Output the [X, Y] coordinate of the center of the cell containing the given text.  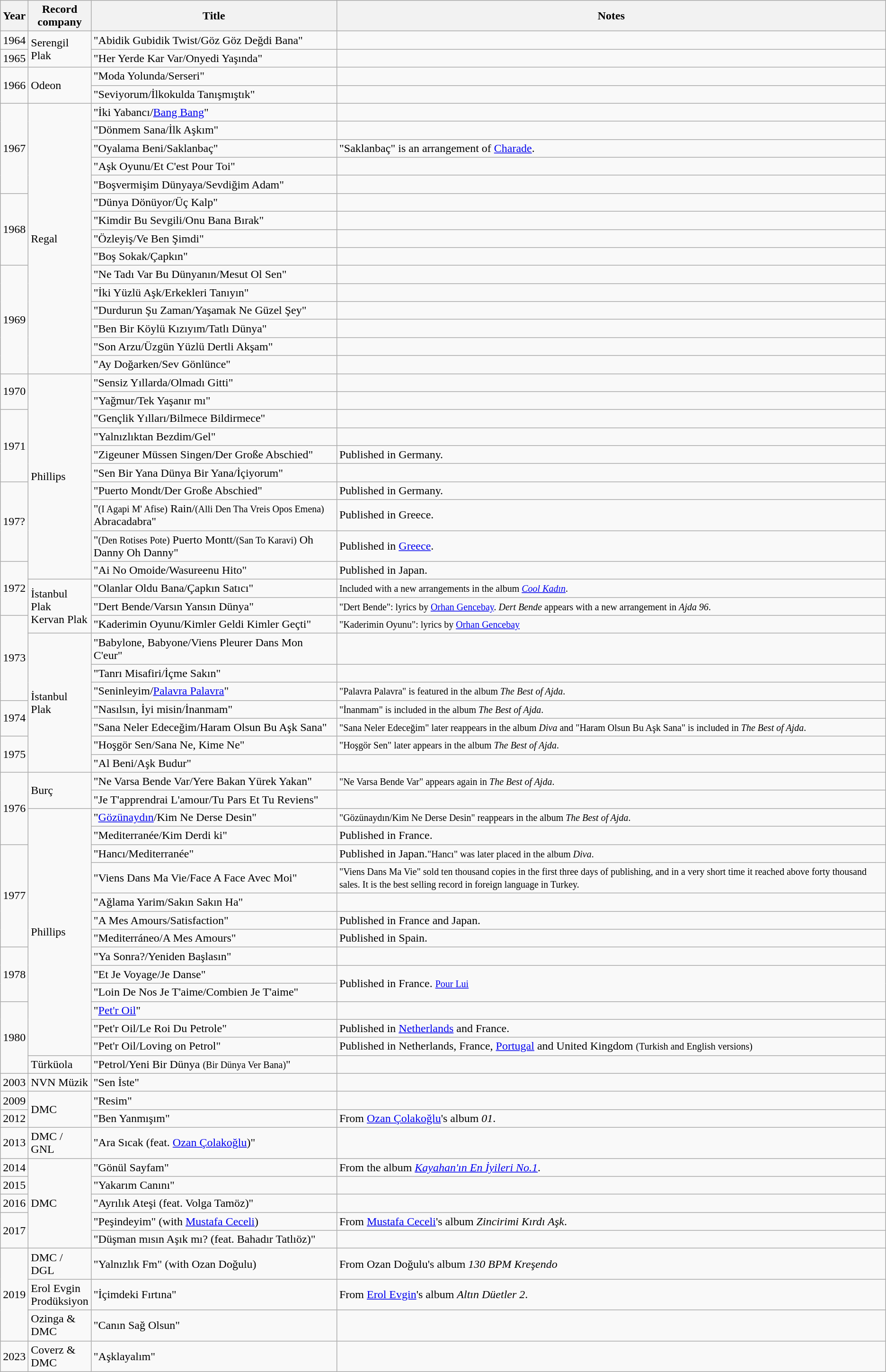
2009 [14, 1100]
1966 [14, 85]
"Loin De Nos Je T'aime/Combien Je T'aime" [214, 992]
"İki Yüzlü Aşk/Erkekleri Tanıyın" [214, 293]
"Seviyorum/İlkokulda Tanışmıştık" [214, 94]
Title [214, 16]
2012 [14, 1118]
"İnanmam" is included in the album The Best of Ajda. [611, 709]
Türküola [60, 1064]
"Düşman mısın Aşık mı? (feat. Bahadır Tatlıöz)" [214, 1239]
From Erol Evgin's album Altın Düetler 2. [611, 1294]
"Pet'r Oil/Le Roi Du Petrole" [214, 1028]
"Ya Sonra?/Yeniden Başlasın" [214, 956]
"Yalnızlıktan Bezdim/Gel" [214, 437]
1978 [14, 974]
"Sen İste" [214, 1082]
"Ne Varsa Bende Var" appears again in The Best of Ajda. [611, 781]
Regal [60, 239]
1968 [14, 229]
"Yakarım Canını" [214, 1185]
Included with a new arrangements in the album Cool Kadın. [611, 588]
"Boşvermişim Dünyaya/Sevdiğim Adam" [214, 184]
"Kaderimin Oyunu/Kimler Geldi Kimler Geçti" [214, 624]
"Pet'r Oil/Loving on Petrol" [214, 1046]
2013 [14, 1143]
"Hancı/Mediterranée" [214, 854]
"Hoşgör Sen/Sana Ne, Kime Ne" [214, 745]
"İki Yabancı/Bang Bang" [214, 112]
"Gençlik Yılları/Bilmece Bildirmece" [214, 419]
Published in Japan. [611, 570]
"Seninleyim/Palavra Palavra" [214, 691]
"Son Arzu/Üzgün Yüzlü Dertli Akşam" [214, 347]
1964 [14, 40]
Coverz & DMC [60, 1356]
"Ay Doğarken/Sev Gönlünce" [214, 365]
İstanbul Plak Kervan Plak [60, 606]
"Sen Bir Yana Dünya Bir Yana/İçiyorum" [214, 472]
Published in France and Japan. [611, 920]
1976 [14, 808]
1974 [14, 718]
197? [14, 521]
1977 [14, 896]
"Gönül Sayfam" [214, 1167]
Erol Evgin Prodüksiyon [60, 1294]
Serengil Plak [60, 49]
"Gözünaydın/Kim Ne Derse Desin" [214, 817]
"Mediterráneo/A Mes Amours" [214, 938]
2019 [14, 1294]
"Sensiz Yıllarda/Olmadı Gitti" [214, 383]
"Kimdir Bu Sevgili/Onu Bana Bırak" [214, 220]
"Puerto Mondt/Der Große Abschied" [214, 490]
"Ayrılık Ateşi (feat. Volga Tamöz)" [214, 1203]
1967 [14, 148]
"Palavra Palavra" is featured in the album The Best of Ajda. [611, 691]
"Abidik Gubidik Twist/Göz Göz Değdi Bana" [214, 40]
2023 [14, 1356]
"Sana Neler Edeceğim/Haram Olsun Bu Aşk Sana" [214, 727]
"Zigeuner Müssen Singen/Der Große Abschied" [214, 454]
"Aşklayalım" [214, 1356]
"Sana Neler Edeceğim" later reappears in the album Diva and "Haram Olsun Bu Aşk Sana" is included in The Best of Ajda. [611, 727]
1965 [14, 58]
"Dönmem Sana/İlk Aşkım" [214, 130]
"Resim" [214, 1100]
"Gözünaydın/Kim Ne Derse Desin" reappears in the album The Best of Ajda. [611, 817]
İstanbul Plak [60, 703]
"Ben Bir Köylü Kızıyım/Tatlı Dünya" [214, 329]
1970 [14, 392]
"Nasılsın, İyi misin/İnanmam" [214, 709]
Published in Netherlands, France, Portugal and United Kingdom (Turkish and English versions) [611, 1046]
"Viens Dans Ma Vie/Face A Face Avec Moi" [214, 878]
"(Den Rotises Pote) Puerto Montt/(San To Karavi) Oh Danny Oh Danny" [214, 545]
Published in Japan."Hancı" was later placed in the album Diva. [611, 854]
"Ne Varsa Bende Var/Yere Bakan Yürek Yakan" [214, 781]
2016 [14, 1203]
"Saklanbaç" is an arrangement of Charade. [611, 148]
"Canın Sağ Olsun" [214, 1326]
Notes [611, 16]
1969 [14, 320]
Record company [60, 16]
"Hoşgör Sen" later appears in the album The Best of Ajda. [611, 745]
Published in France. Pour Lui [611, 983]
"Olanlar Oldu Bana/Çapkın Satıcı" [214, 588]
"İçimdeki Fırtına" [214, 1294]
DMC / GNL [60, 1143]
"Ağlama Yarim/Sakın Sakın Ha" [214, 902]
From Ozan Doğulu's album 130 BPM Kreşendo [611, 1264]
"Boş Sokak/Çapkın" [214, 257]
"Her Yerde Kar Var/Onyedi Yaşında" [214, 58]
"Je T'apprendrai L'amour/Tu Pars Et Tu Reviens" [214, 799]
NVN Müzik [60, 1082]
DMC / DGL [60, 1264]
1973 [14, 658]
1980 [14, 1037]
"Ai No Omoide/Wasureenu Hito" [214, 570]
Published in Netherlands and France. [611, 1028]
"Yağmur/Tek Yaşanır mı" [214, 401]
"Ara Sıcak (feat. Ozan Çolakoğlu)" [214, 1143]
From Mustafa Ceceli's album Zincirimi Kırdı Aşk. [611, 1221]
"Özleyiş/Ve Ben Şimdi" [214, 238]
2015 [14, 1185]
"Moda Yolunda/Serseri" [214, 76]
1972 [14, 588]
From the album Kayahan'ın En İyileri No.1. [611, 1167]
"Peşindeyim" (with Mustafa Ceceli) [214, 1221]
"A Mes Amours/Satisfaction" [214, 920]
"Babylone, Babyone/Viens Pleurer Dans Mon C'eur" [214, 649]
Year [14, 16]
"Aşk Oyunu/Et C'est Pour Toi" [214, 166]
"Et Je Voyage/Je Danse" [214, 974]
Published in France. [611, 835]
"Tanrı Misafiri/İçme Sakın" [214, 673]
"Mediterranée/Kim Derdi ki" [214, 835]
2003 [14, 1082]
"Oyalama Beni/Saklanbaç" [214, 148]
1975 [14, 754]
1971 [14, 445]
"(I Agapi M' Afise) Rain/(Alli Den Tha Vreis Opos Emena) Abracadabra" [214, 515]
Burç [60, 790]
2017 [14, 1230]
"Dert Bende/Varsın Yansın Dünya" [214, 606]
Odeon [60, 85]
"Kaderimin Oyunu": lyrics by Orhan Gencebay [611, 624]
From Ozan Çolakoğlu's album 01. [611, 1118]
"Petrol/Yeni Bir Dünya (Bir Dünya Ver Bana)" [214, 1064]
"Dünya Dönüyor/Üç Kalp" [214, 202]
2014 [14, 1167]
"Al Beni/Aşk Budur" [214, 763]
Published in Spain. [611, 938]
"Durdurun Şu Zaman/Yaşamak Ne Güzel Şey" [214, 311]
Ozinga & DMC [60, 1326]
"Ben Yanmışım" [214, 1118]
"Ne Tadı Var Bu Dünyanın/Mesut Ol Sen" [214, 275]
"Pet'r Oil" [214, 1010]
"Dert Bende": lyrics by Orhan Gencebay. Dert Bende appears with a new arrangement in Ajda 96. [611, 606]
"Yalnızlık Fm" (with Ozan Doğulu) [214, 1264]
